Provide the [X, Y] coordinate of the cell's center where the given text is located.  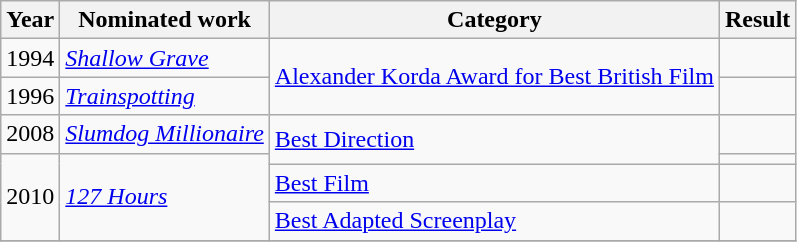
Best Film [494, 183]
Trainspotting [165, 96]
127 Hours [165, 196]
Nominated work [165, 20]
1996 [30, 96]
2010 [30, 196]
Best Adapted Screenplay [494, 221]
Category [494, 20]
1994 [30, 58]
Year [30, 20]
Alexander Korda Award for Best British Film [494, 77]
Best Direction [494, 140]
Slumdog Millionaire [165, 134]
Shallow Grave [165, 58]
2008 [30, 134]
Result [757, 20]
